Capture the cell that displays the provided text and extract its [X, Y] central coordinate. 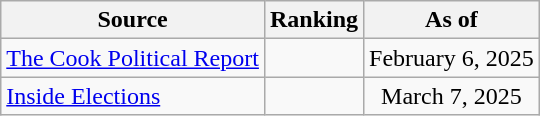
March 7, 2025 [452, 96]
As of [452, 20]
Inside Elections [133, 96]
Source [133, 20]
The Cook Political Report [133, 58]
Ranking [314, 20]
February 6, 2025 [452, 58]
